Return (x, y) of the center of cell containing provided text 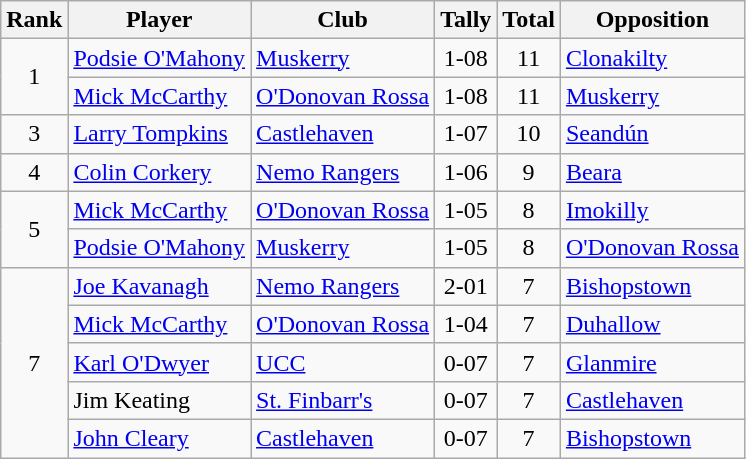
UCC (343, 362)
Colin Corkery (160, 172)
Karl O'Dwyer (160, 362)
St. Finbarr's (343, 400)
Glanmire (652, 362)
3 (34, 134)
1-04 (466, 324)
Jim Keating (160, 400)
Tally (466, 20)
Joe Kavanagh (160, 286)
Beara (652, 172)
5 (34, 229)
Opposition (652, 20)
Rank (34, 20)
10 (529, 134)
1-06 (466, 172)
Club (343, 20)
9 (529, 172)
1 (34, 77)
4 (34, 172)
Player (160, 20)
Larry Tompkins (160, 134)
Imokilly (652, 210)
Seandún (652, 134)
Duhallow (652, 324)
1-07 (466, 134)
Total (529, 20)
John Cleary (160, 438)
2-01 (466, 286)
Clonakilty (652, 58)
